For the text-containing cell, return its midpoint in (X, Y) coordinate format. 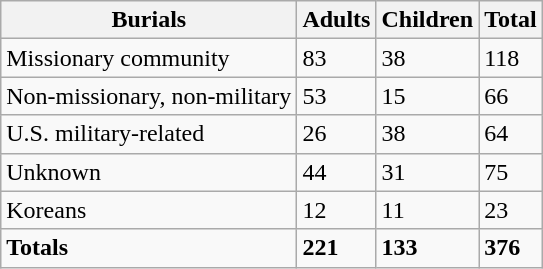
U.S. military-related (149, 134)
118 (511, 58)
53 (336, 96)
64 (511, 134)
Unknown (149, 172)
221 (336, 248)
Non-missionary, non-military (149, 96)
11 (428, 210)
Totals (149, 248)
Adults (336, 20)
Children (428, 20)
23 (511, 210)
Total (511, 20)
Koreans (149, 210)
83 (336, 58)
376 (511, 248)
12 (336, 210)
75 (511, 172)
31 (428, 172)
Burials (149, 20)
Missionary community (149, 58)
26 (336, 134)
133 (428, 248)
44 (336, 172)
15 (428, 96)
66 (511, 96)
